Locate the cell with the specified text and output its [x, y] center coordinate. 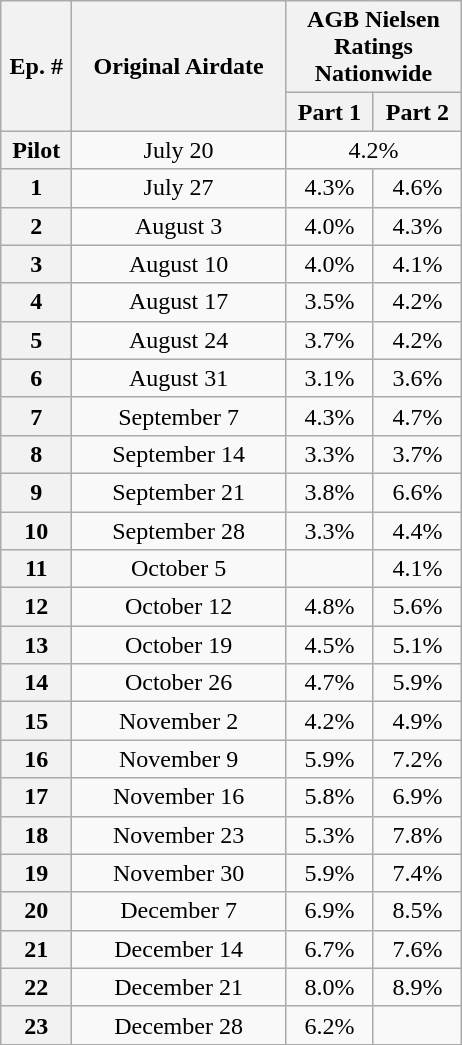
17 [36, 797]
4 [36, 302]
5.3% [329, 835]
3 [36, 264]
October 5 [179, 569]
8 [36, 454]
October 26 [179, 683]
5.1% [417, 645]
7.8% [417, 835]
7.4% [417, 873]
14 [36, 683]
7.2% [417, 759]
September 21 [179, 492]
August 31 [179, 378]
8.9% [417, 987]
5.6% [417, 607]
Part 1 [329, 112]
4.9% [417, 721]
6.7% [329, 949]
3.1% [329, 378]
September 28 [179, 531]
September 14 [179, 454]
August 24 [179, 340]
4.8% [329, 607]
November 9 [179, 759]
October 12 [179, 607]
October 19 [179, 645]
5 [36, 340]
4.4% [417, 531]
19 [36, 873]
4.6% [417, 188]
7.6% [417, 949]
13 [36, 645]
11 [36, 569]
3.6% [417, 378]
3.5% [329, 302]
12 [36, 607]
18 [36, 835]
23 [36, 1025]
2 [36, 226]
22 [36, 987]
1 [36, 188]
4.5% [329, 645]
10 [36, 531]
December 7 [179, 911]
6.2% [329, 1025]
8.0% [329, 987]
Original Airdate [179, 66]
6 [36, 378]
21 [36, 949]
5.8% [329, 797]
August 3 [179, 226]
7 [36, 416]
AGB Nielsen Ratings Nationwide [373, 47]
November 16 [179, 797]
December 21 [179, 987]
15 [36, 721]
November 23 [179, 835]
November 2 [179, 721]
July 20 [179, 150]
Part 2 [417, 112]
December 14 [179, 949]
November 30 [179, 873]
9 [36, 492]
Ep. # [36, 66]
July 27 [179, 188]
3.8% [329, 492]
August 10 [179, 264]
20 [36, 911]
6.6% [417, 492]
September 7 [179, 416]
8.5% [417, 911]
August 17 [179, 302]
December 28 [179, 1025]
16 [36, 759]
Pilot [36, 150]
